Output the (X, Y) coordinate of the center of the cell containing the given text.  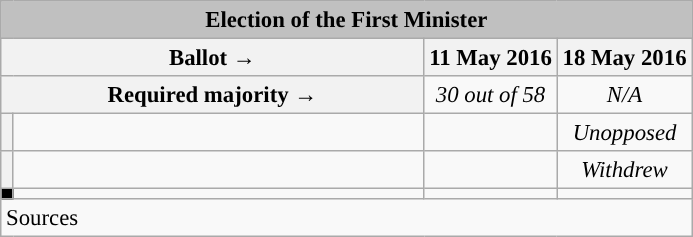
Election of the First Minister (346, 20)
Withdrew (624, 170)
Ballot → (212, 58)
11 May 2016 (490, 58)
Required majority → (212, 95)
18 May 2016 (624, 58)
Unopposed (624, 133)
N/A (624, 95)
30 out of 58 (490, 95)
